Provide the [x, y] coordinate of the cell's center where the given text is located.  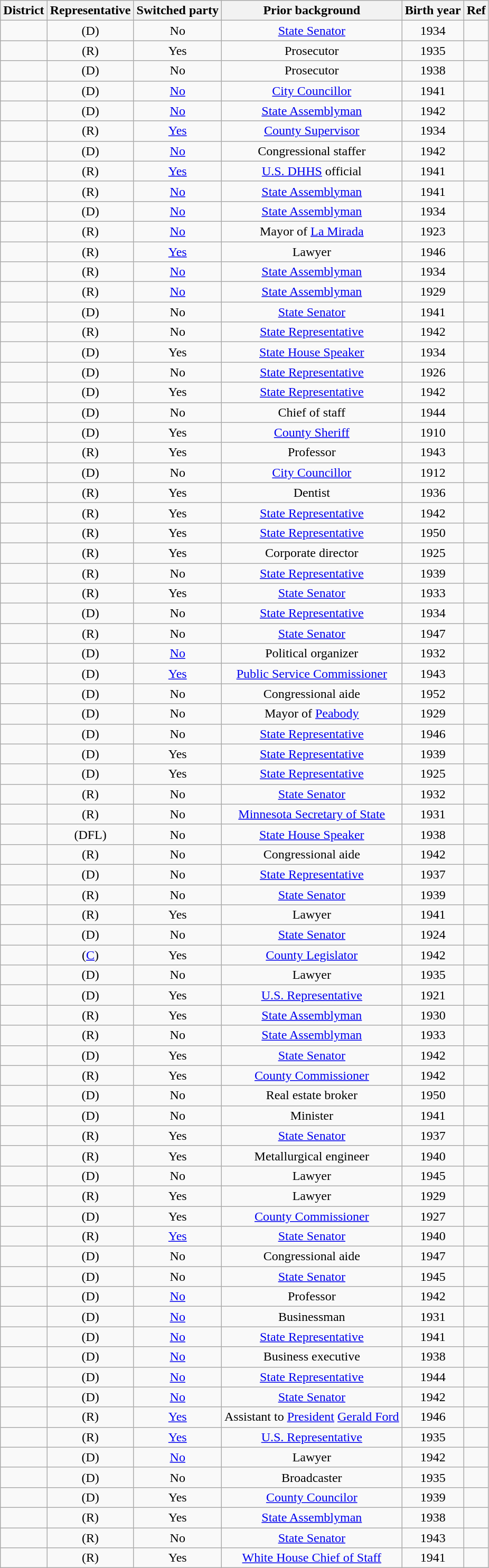
Ref [476, 11]
1930 [433, 1015]
Business executive [312, 1357]
1921 [433, 995]
Corporate director [312, 553]
Real estate broker [312, 1095]
Mayor of Peabody [312, 714]
1927 [433, 1216]
1912 [433, 473]
Congressional staffer [312, 151]
Businessman [312, 1317]
County Councilor [312, 1497]
Metallurgical engineer [312, 1156]
U.S. DHHS official [312, 171]
1926 [433, 372]
Dentist [312, 493]
County Legislator [312, 955]
Chief of staff [312, 412]
County Sheriff [312, 432]
1923 [433, 231]
Assistant to President Gerald Ford [312, 1417]
Public Service Commissioner [312, 674]
Mayor of La Mirada [312, 231]
Broadcaster [312, 1477]
Representative [90, 11]
Political organizer [312, 654]
1910 [433, 432]
1952 [433, 694]
District [24, 11]
1936 [433, 493]
1924 [433, 935]
White House Chief of Staff [312, 1558]
Minister [312, 1116]
Prior background [312, 11]
(C) [90, 955]
County Supervisor [312, 131]
Switched party [177, 11]
(DFL) [90, 834]
Minnesota Secretary of State [312, 814]
Birth year [433, 11]
